Search for the cell housing the specified text and yield its [x, y] center coordinate. 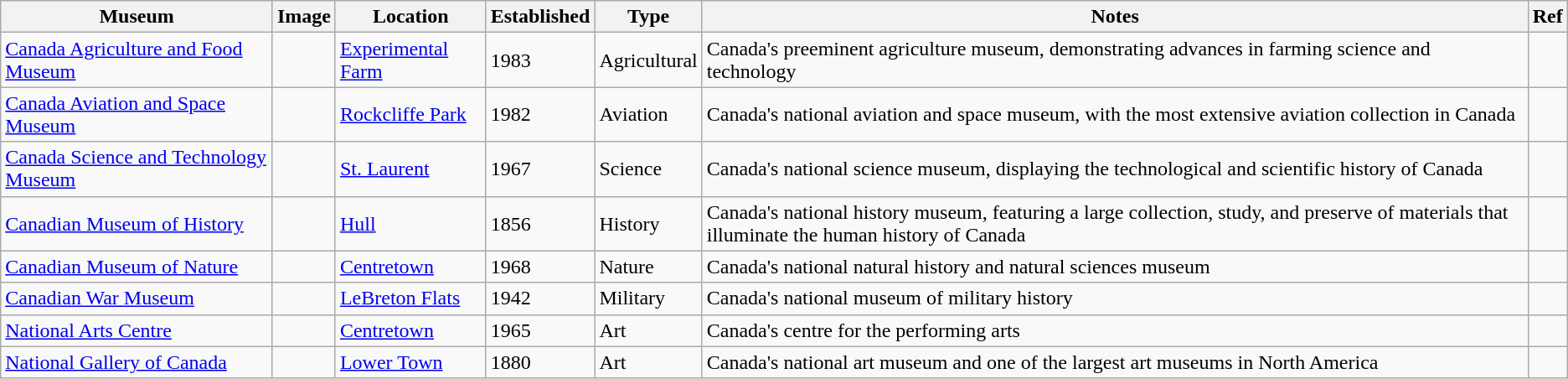
National Gallery of Canada [137, 362]
National Arts Centre [137, 330]
Museum [137, 17]
Ref [1548, 17]
1983 [540, 60]
History [648, 223]
Canada's preeminent agriculture museum, demonstrating advances in farming science and technology [1115, 60]
Canada's national natural history and natural sciences museum [1115, 267]
Canada Agriculture and Food Museum [137, 60]
Location [410, 17]
Agricultural [648, 60]
Canada's national museum of military history [1115, 299]
Hull [410, 223]
Canada Aviation and Space Museum [137, 114]
Rockcliffe Park [410, 114]
Military [648, 299]
1965 [540, 330]
Science [648, 169]
1982 [540, 114]
1880 [540, 362]
1967 [540, 169]
Canadian Museum of Nature [137, 267]
1856 [540, 223]
Aviation [648, 114]
Notes [1115, 17]
Canada Science and Technology Museum [137, 169]
Image [303, 17]
1942 [540, 299]
Canada's national science museum, displaying the technological and scientific history of Canada [1115, 169]
Lower Town [410, 362]
Canada's national art museum and one of the largest art museums in North America [1115, 362]
Canadian War Museum [137, 299]
Type [648, 17]
Experimental Farm [410, 60]
Established [540, 17]
Canada's national history museum, featuring a large collection, study, and preserve of materials that illuminate the human history of Canada [1115, 223]
LeBreton Flats [410, 299]
Canada's centre for the performing arts [1115, 330]
Nature [648, 267]
Canadian Museum of History [137, 223]
1968 [540, 267]
Canada's national aviation and space museum, with the most extensive aviation collection in Canada [1115, 114]
St. Laurent [410, 169]
